Determine the (x, y) coordinate at the center of the cell enclosing the given text.  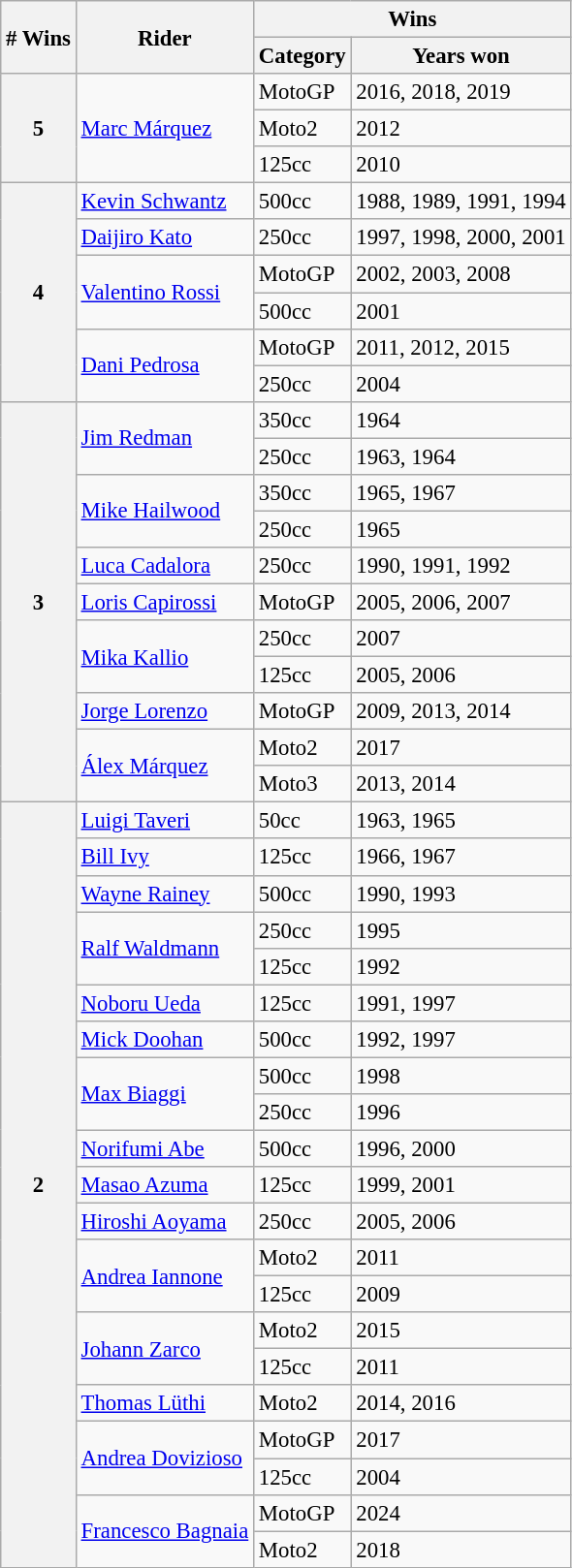
Masao Azuma (165, 1185)
2018 (461, 1550)
Andrea Iannone (165, 1275)
Valentino Rossi (165, 293)
# Wins (39, 37)
1995 (461, 930)
1996 (461, 1113)
1988, 1989, 1991, 1994 (461, 202)
Johann Zarco (165, 1349)
2 (39, 1184)
Álex Márquez (165, 766)
1965, 1967 (461, 493)
Loris Capirossi (165, 602)
1998 (461, 1076)
2001 (461, 311)
Thomas Lüthi (165, 1404)
1991, 1997 (461, 1003)
2007 (461, 639)
2002, 2003, 2008 (461, 274)
Jim Redman (165, 438)
Luigi Taveri (165, 821)
1997, 1998, 2000, 2001 (461, 237)
1964 (461, 420)
2005, 2006, 2007 (461, 602)
Moto3 (302, 784)
1996, 2000 (461, 1148)
Category (302, 56)
5 (39, 128)
4 (39, 293)
2009, 2013, 2014 (461, 711)
Daijiro Kato (165, 237)
50cc (302, 821)
1963, 1964 (461, 456)
Norifumi Abe (165, 1148)
Mike Hailwood (165, 512)
2009 (461, 1295)
2014, 2016 (461, 1404)
Dani Pedrosa (165, 364)
Bill Ivy (165, 858)
2011, 2012, 2015 (461, 347)
Andrea Dovizioso (165, 1458)
1992, 1997 (461, 1040)
2016, 2018, 2019 (461, 92)
1990, 1993 (461, 894)
1966, 1967 (461, 858)
Hiroshi Aoyama (165, 1222)
Mick Doohan (165, 1040)
2010 (461, 165)
2012 (461, 129)
1963, 1965 (461, 821)
Francesco Bagnaia (165, 1531)
Kevin Schwantz (165, 202)
Jorge Lorenzo (165, 711)
Ralf Waldmann (165, 948)
Max Biaggi (165, 1093)
Rider (165, 37)
Noboru Ueda (165, 1003)
2024 (461, 1513)
1992 (461, 966)
Mika Kallio (165, 657)
1990, 1991, 1992 (461, 566)
3 (39, 602)
1965 (461, 529)
Marc Márquez (165, 128)
Wins (413, 19)
2013, 2014 (461, 784)
2015 (461, 1331)
1999, 2001 (461, 1185)
Wayne Rainey (165, 894)
Years won (461, 56)
Luca Cadalora (165, 566)
